Capture the cell that displays the provided text and extract its (x, y) central coordinate. 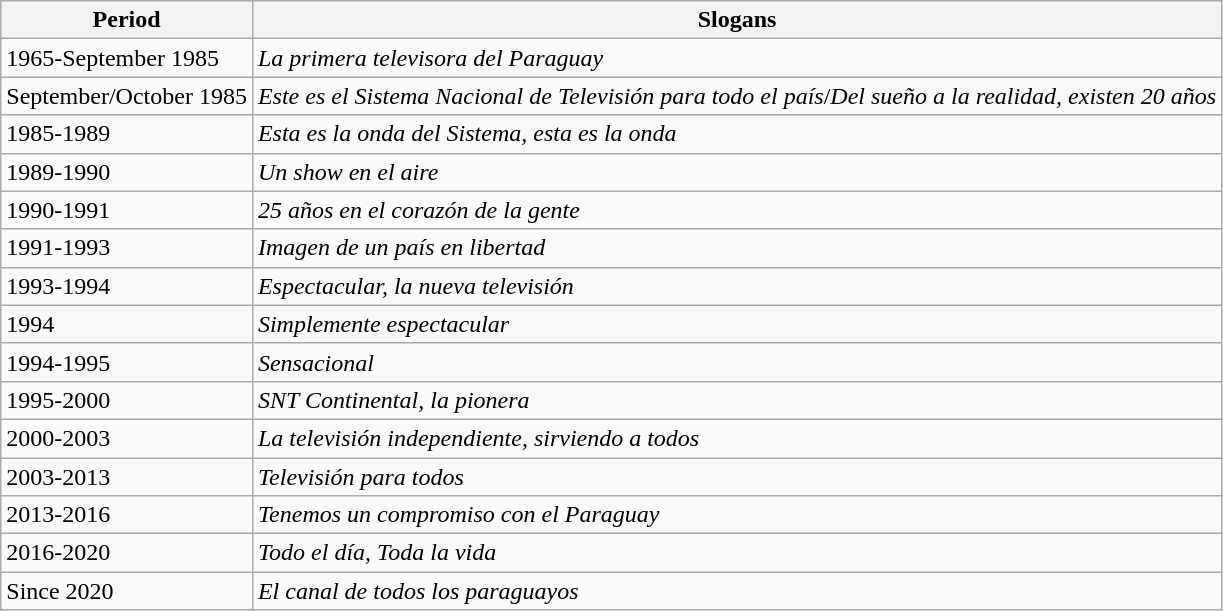
Slogans (736, 20)
SNT Continental, la pionera (736, 400)
Todo el día, Toda la vida (736, 553)
25 años en el corazón de la gente (736, 210)
1990-1991 (127, 210)
2000-2003 (127, 438)
La televisión independiente, sirviendo a todos (736, 438)
Period (127, 20)
2003-2013 (127, 477)
Esta es la onda del Sistema, esta es la onda (736, 134)
Este es el Sistema Nacional de Televisión para todo el país/Del sueño a la realidad, existen 20 años (736, 96)
Simplemente espectacular (736, 324)
Tenemos un compromiso con el Paraguay (736, 515)
1993-1994 (127, 286)
Un show en el aire (736, 172)
Espectacular, la nueva televisión (736, 286)
Sensacional (736, 362)
La primera televisora del Paraguay (736, 58)
El canal de todos los paraguayos (736, 591)
Imagen de un país en libertad (736, 248)
2016-2020 (127, 553)
1985-1989 (127, 134)
Televisión para todos (736, 477)
1994-1995 (127, 362)
1965-September 1985 (127, 58)
2013-2016 (127, 515)
1994 (127, 324)
1989-1990 (127, 172)
September/October 1985 (127, 96)
1991-1993 (127, 248)
1995-2000 (127, 400)
Since 2020 (127, 591)
